Return [X, Y] of the center of cell containing provided text 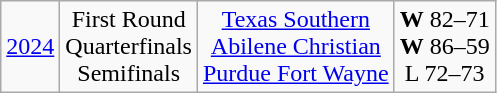
First RoundQuarterfinalsSemifinals [129, 47]
2024 [30, 47]
Texas SouthernAbilene ChristianPurdue Fort Wayne [296, 47]
W 82–71W 86–59L 72–73 [444, 47]
